Find where the given text appears and provide that cell's center as [x, y] coordinate. 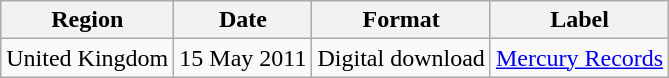
Date [243, 20]
United Kingdom [88, 58]
Label [579, 20]
Region [88, 20]
15 May 2011 [243, 58]
Format [401, 20]
Digital download [401, 58]
Mercury Records [579, 58]
